Pinpoint the cell where the given text exists, returning its (X, Y) midpoint coordinate. 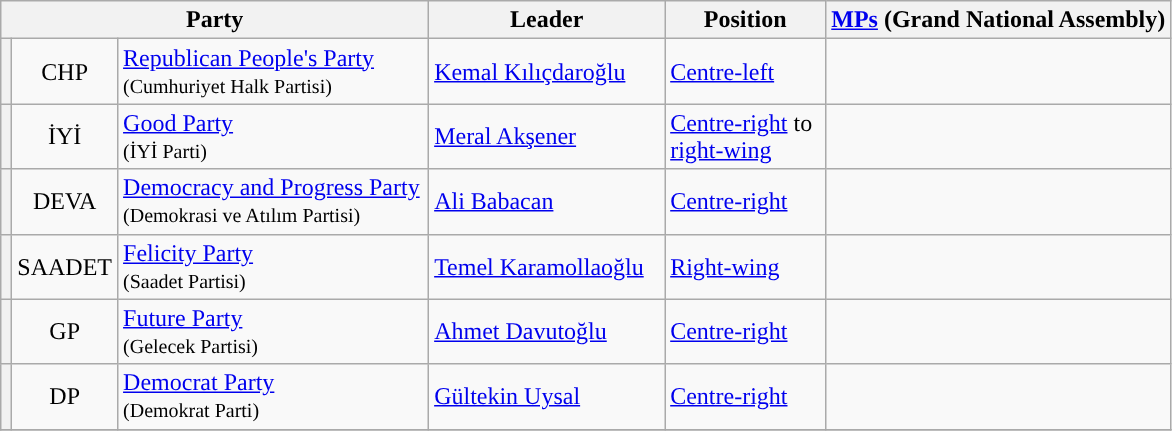
Felicity Party(Saadet Partisi) (274, 266)
Meral Akşener (547, 136)
Ali Babacan (547, 202)
Position (746, 20)
Democrat Party(Demokrat Parti) (274, 396)
Kemal Kılıçdaroğlu (547, 72)
Party (215, 20)
CHP (65, 72)
Centre-left (746, 72)
Leader (547, 20)
Temel Karamollaoğlu (547, 266)
Ahmet Davutoğlu (547, 332)
Republican People's Party(Cumhuriyet Halk Partisi) (274, 72)
Gültekin Uysal (547, 396)
Good Party(İYİ Parti) (274, 136)
Democracy and Progress Party(Demokrasi ve Atılım Partisi) (274, 202)
Right-wing (746, 266)
MPs (Grand National Assembly) (998, 20)
İYİ (65, 136)
Centre-right to right-wing (746, 136)
DP (65, 396)
GP (65, 332)
Future Party(Gelecek Partisi) (274, 332)
SAADET (65, 266)
DEVA (65, 202)
